Return (X, Y) of the center of cell containing provided text 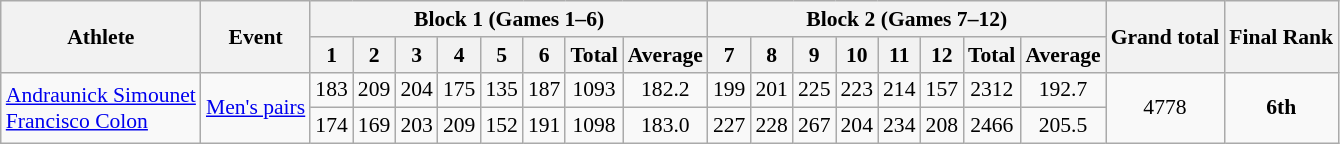
Andraunick Simounet Francisco Colon (101, 108)
152 (502, 126)
7 (730, 55)
2466 (992, 126)
12 (942, 55)
4 (460, 55)
234 (900, 126)
187 (544, 90)
205.5 (1062, 126)
183 (332, 90)
227 (730, 126)
214 (900, 90)
203 (416, 126)
10 (858, 55)
223 (858, 90)
2312 (992, 90)
208 (942, 126)
267 (814, 126)
Final Rank (1281, 36)
Event (256, 36)
201 (772, 90)
9 (814, 55)
135 (502, 90)
192.7 (1062, 90)
174 (332, 126)
225 (814, 90)
1 (332, 55)
4778 (1166, 108)
5 (502, 55)
191 (544, 126)
2 (374, 55)
Athlete (101, 36)
228 (772, 126)
6 (544, 55)
1093 (594, 90)
1098 (594, 126)
Men's pairs (256, 108)
175 (460, 90)
182.2 (666, 90)
157 (942, 90)
Block 2 (Games 7–12) (907, 19)
169 (374, 126)
Grand total (1166, 36)
Block 1 (Games 1–6) (509, 19)
183.0 (666, 126)
6th (1281, 108)
8 (772, 55)
199 (730, 90)
11 (900, 55)
3 (416, 55)
